Pinpoint the cell where the given text exists, returning its (X, Y) midpoint coordinate. 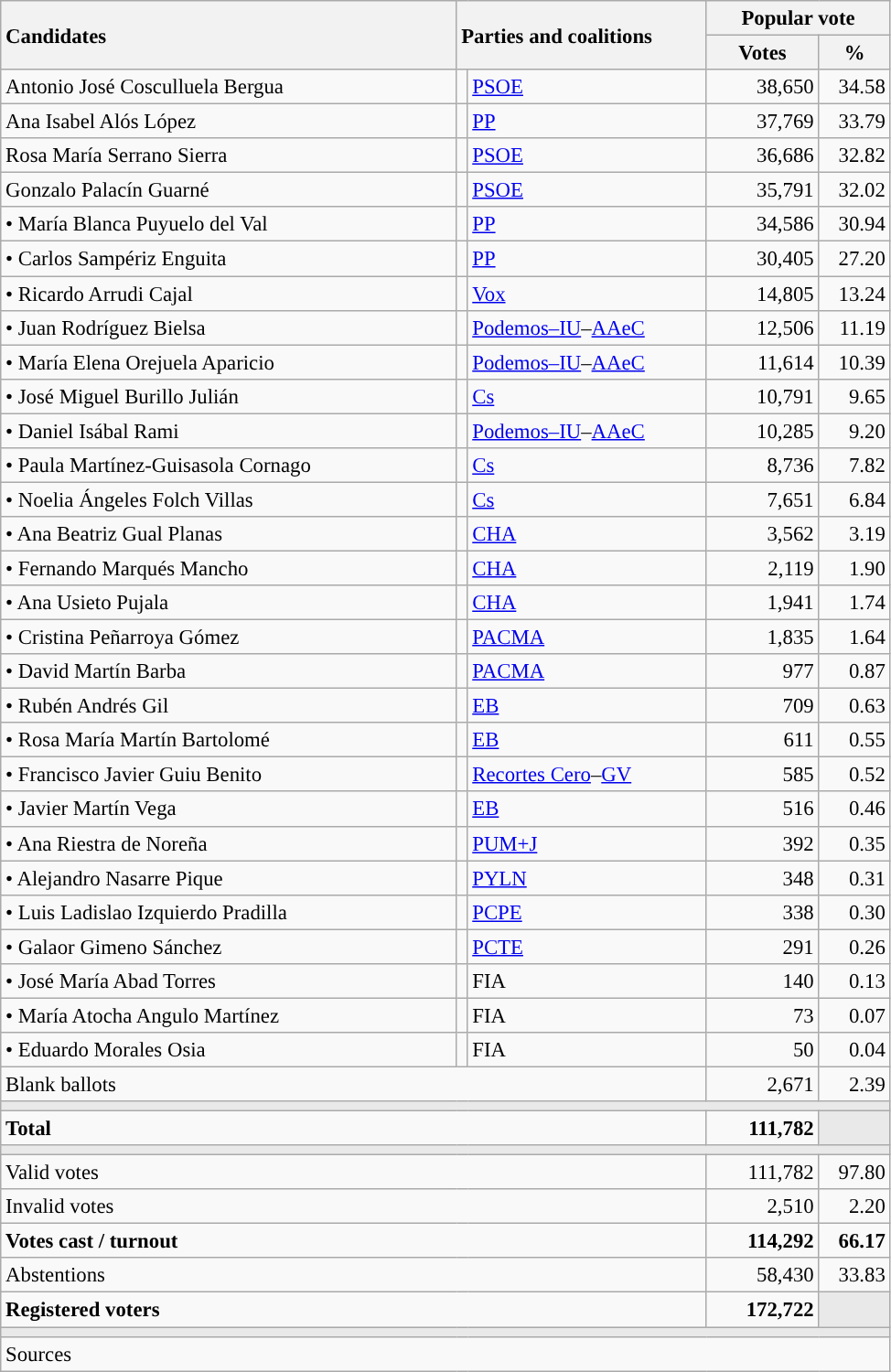
6.84 (854, 499)
• José Miguel Burillo Julián (229, 396)
• Noelia Ángeles Folch Villas (229, 499)
2.20 (854, 1206)
172,722 (763, 1310)
Total (353, 1129)
30.94 (854, 224)
Registered voters (353, 1310)
13.24 (854, 294)
1,941 (763, 603)
11,614 (763, 362)
10,285 (763, 431)
• Eduardo Morales Osia (229, 1050)
38,650 (763, 87)
Invalid votes (353, 1206)
• José María Abad Torres (229, 981)
10.39 (854, 362)
3,562 (763, 534)
58,430 (763, 1276)
Recortes Cero–GV (587, 775)
0.26 (854, 947)
0.04 (854, 1050)
8,736 (763, 466)
709 (763, 706)
66.17 (854, 1241)
11.19 (854, 327)
Antonio José Cosculluela Bergua (229, 87)
• Alejandro Nasarre Pique (229, 878)
Blank ballots (353, 1084)
Votes cast / turnout (353, 1241)
114,292 (763, 1241)
516 (763, 809)
• Daniel Isábal Rami (229, 431)
• Javier Martín Vega (229, 809)
• Juan Rodríguez Bielsa (229, 327)
• Ana Riestra de Noreña (229, 843)
• Carlos Sampériz Enguita (229, 259)
2,510 (763, 1206)
33.79 (854, 122)
• Ana Usieto Pujala (229, 603)
• Rubén Andrés Gil (229, 706)
9.65 (854, 396)
• María Atocha Angulo Martínez (229, 1015)
2,119 (763, 568)
14,805 (763, 294)
• Galaor Gimeno Sánchez (229, 947)
0.13 (854, 981)
2.39 (854, 1084)
392 (763, 843)
97.80 (854, 1173)
34,586 (763, 224)
1.64 (854, 638)
• Francisco Javier Guiu Benito (229, 775)
27.20 (854, 259)
• Paula Martínez-Guisasola Cornago (229, 466)
PYLN (587, 878)
Abstentions (353, 1276)
36,686 (763, 155)
338 (763, 912)
33.83 (854, 1276)
% (854, 53)
Ana Isabel Alós López (229, 122)
• Ricardo Arrudi Cajal (229, 294)
585 (763, 775)
PCTE (587, 947)
PUM+J (587, 843)
Rosa María Serrano Sierra (229, 155)
34.58 (854, 87)
9.20 (854, 431)
0.07 (854, 1015)
7,651 (763, 499)
Parties and coalitions (582, 35)
0.30 (854, 912)
291 (763, 947)
• Rosa María Martín Bartolomé (229, 740)
7.82 (854, 466)
0.55 (854, 740)
1.74 (854, 603)
1.90 (854, 568)
0.52 (854, 775)
Popular vote (798, 18)
Valid votes (353, 1173)
1,835 (763, 638)
32.02 (854, 190)
0.35 (854, 843)
37,769 (763, 122)
0.31 (854, 878)
Vox (587, 294)
• Luis Ladislao Izquierdo Pradilla (229, 912)
2,671 (763, 1084)
35,791 (763, 190)
• David Martín Barba (229, 671)
PCPE (587, 912)
611 (763, 740)
12,506 (763, 327)
• María Blanca Puyuelo del Val (229, 224)
Sources (445, 1354)
32.82 (854, 155)
0.87 (854, 671)
30,405 (763, 259)
50 (763, 1050)
Candidates (229, 35)
10,791 (763, 396)
0.46 (854, 809)
• Ana Beatriz Gual Planas (229, 534)
348 (763, 878)
73 (763, 1015)
3.19 (854, 534)
• María Elena Orejuela Aparicio (229, 362)
0.63 (854, 706)
140 (763, 981)
• Cristina Peñarroya Gómez (229, 638)
Votes (763, 53)
• Fernando Marqués Mancho (229, 568)
977 (763, 671)
Gonzalo Palacín Guarné (229, 190)
